Detect which cell encompasses the target text, then output its [x, y] center coordinate. 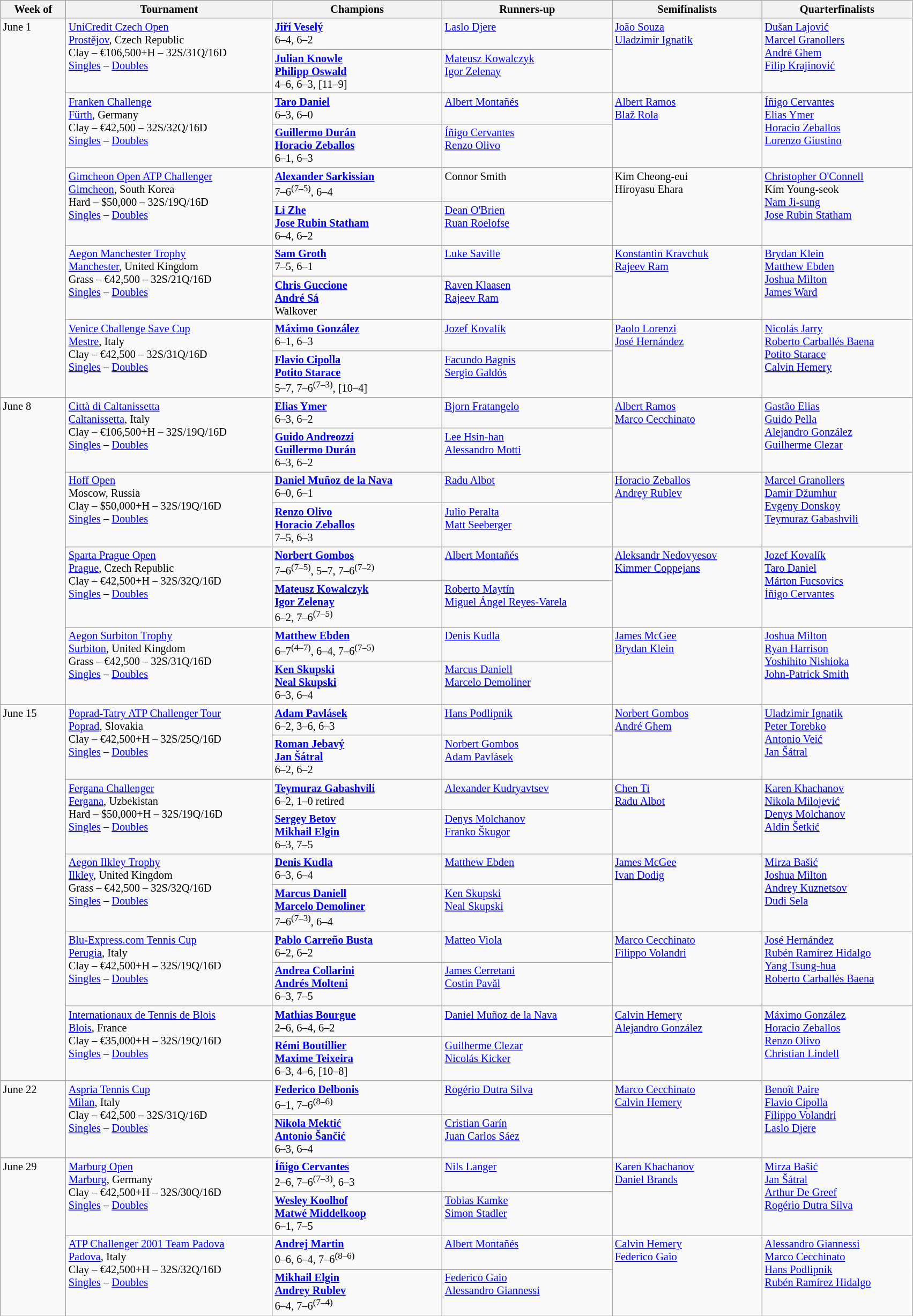
Aegon Surbiton TrophySurbiton, United Kingdom Grass – €42,500 – 32S/31Q/16DSingles – Doubles [169, 666]
Máximo González Horacio Zeballos Renzo Olivo Christian Lindell [837, 1043]
Íñigo Cervantes Renzo Olivo [528, 146]
Renzo Olivo Horacio Zeballos 7–5, 6–3 [357, 525]
Week of [33, 9]
Norbert Gombos 7–6(7–5), 5–7, 7–6(7–2) [357, 564]
James McGee Brydan Klein [687, 666]
UniCredit Czech OpenProstějov, Czech Republic Clay – €106,500+H – 32S/31Q/16DSingles – Doubles [169, 56]
Lee Hsin-han Alessandro Motti [528, 450]
Federico Gaio Alessandro Giannessi [528, 1292]
Alessandro Giannessi Marco Cecchinato Hans Podlipnik Rubén Ramírez Hidalgo [837, 1275]
Marburg OpenMarburg, Germany Clay – €42,500+H – 32S/30Q/16DSingles – Doubles [169, 1197]
Luke Saville [528, 260]
Guido Andreozzi Guillermo Durán 6–3, 6–2 [357, 450]
Jozef Kovalík [528, 335]
Jozef Kovalík Taro Daniel Márton Fucsovics Íñigo Cervantes [837, 587]
Teymuraz Gabashvili6–2, 1–0 retired [357, 795]
Jiří Veselý6–4, 6–2 [357, 34]
Venice Challenge Save CupMestre, Italy Clay – €42,500 – 32S/31Q/16DSingles – Doubles [169, 359]
Marco Cecchinato Calvin Hemery [687, 1119]
Marco Cecchinato Filippo Volandri [687, 969]
Fergana ChallengerFergana, Uzbekistan Hard – $50,000+H – 32S/19Q/16DSingles – Doubles [169, 817]
Andrea Collarini Andrés Molteni 6–3, 7–5 [357, 984]
Calvin Hemery Federico Gaio [687, 1275]
Wesley Koolhof Matwé Middelkoop6–1, 7–5 [357, 1214]
Radu Albot [528, 487]
Gimcheon Open ATP ChallengerGimcheon, South Korea Hard – $50,000 – 32S/19Q/16DSingles – Doubles [169, 207]
June 8 [33, 551]
Federico Delbonis 6–1, 7–6(8–6) [357, 1097]
Elias Ymer 6–3, 6–2 [357, 413]
Champions [357, 9]
Sergey Betov Mikhail Elgin6–3, 7–5 [357, 832]
Nils Langer [528, 1175]
Matteo Viola [528, 947]
Chris Guccione André Sá Walkover [357, 298]
Christopher O'Connell Kim Young-seok Nam Ji-sung Jose Rubin Statham [837, 207]
Aleksandr Nedovyesov Kimmer Coppejans [687, 587]
Adam Pavlásek6–2, 3–6, 6–3 [357, 720]
Karen Khachanov Daniel Brands [687, 1197]
Tournament [169, 9]
Norbert Gombos André Ghem [687, 742]
James Cerretani Costin Pavăl [528, 984]
Laslo Djere [528, 34]
Città di CaltanissettaCaltanissetta, Italy Clay – €106,500+H – 32S/19Q/16DSingles – Doubles [169, 434]
Internationaux de Tennis de BloisBlois, France Clay – €35,000+H – 32S/19Q/16DSingles – Doubles [169, 1043]
Denys Molchanov Franko Škugor [528, 832]
Roman Jebavý Jan Šátral6–2, 6–2 [357, 757]
Bjorn Fratangelo [528, 413]
Franken ChallengeFürth, Germany Clay – €42,500 – 32S/32Q/16DSingles – Doubles [169, 130]
Tobias Kamke Simon Stadler [528, 1214]
Mateusz Kowalczyk Igor Zelenay [528, 71]
José Hernández Rubén Ramírez Hidalgo Yang Tsung-hua Roberto Carballés Baena [837, 969]
Dušan Lajović Marcel Granollers André Ghem Filip Krajinović [837, 56]
Alexander Sarkissian7–6(7–5), 6–4 [357, 184]
Andrej Martin0–6, 6–4, 7–6(8–6) [357, 1252]
Albert Ramos Blaž Rola [687, 130]
Karen Khachanov Nikola Milojević Denys Molchanov Aldin Šetkić [837, 817]
Connor Smith [528, 184]
Horacio Zeballos Andrey Rublev [687, 509]
Cristian Garín Juan Carlos Sáez [528, 1136]
Julian Knowle Philipp Oswald4–6, 6–3, [11–9] [357, 71]
Kim Cheong-eui Hiroyasu Ehara [687, 207]
João Souza Uladzimir Ignatik [687, 56]
Li Zhe Jose Rubin Statham6–4, 6–2 [357, 223]
Chen Ti Radu Albot [687, 817]
Daniel Muñoz de la Nava [528, 1021]
Pablo Carreño Busta 6–2, 6–2 [357, 947]
Quarterfinalists [837, 9]
Julio Peralta Matt Seeberger [528, 525]
June 1 [33, 208]
Marcel Granollers Damir Džumhur Evgeny Donskoy Teymuraz Gabashvili [837, 509]
Mateusz Kowalczyk Igor Zelenay 6–2, 7–6(7–5) [357, 603]
June 15 [33, 892]
Blu-Express.com Tennis CupPerugia, Italy Clay – €42,500+H – 32S/19Q/16DSingles – Doubles [169, 969]
Aspria Tennis CupMilan, Italy Clay – €42,500 – 32S/31Q/16DSingles – Doubles [169, 1119]
June 22 [33, 1119]
Marcus Daniell Marcelo Demoliner [528, 683]
Flavio Cipolla Potito Starace 5–7, 7–6(7–3), [10–4] [357, 374]
Máximo González6–1, 6–3 [357, 335]
Taro Daniel6–3, 6–0 [357, 108]
Mikhail Elgin Andrey Rublev6–4, 7–6(7–4) [357, 1292]
Alexander Kudryavtsev [528, 795]
Benoît Paire Flavio Cipolla Filippo Volandri Laslo Djere [837, 1119]
Joshua Milton Ryan Harrison Yoshihito Nishioka John-Patrick Smith [837, 666]
Calvin Hemery Alejandro González [687, 1043]
Aegon Ilkley TrophyIlkley, United Kingdom Grass – €42,500 – 32S/32Q/16DSingles – Doubles [169, 893]
Hoff OpenMoscow, Russia Clay – $50,000+H – 32S/19Q/16DSingles – Doubles [169, 509]
Paolo Lorenzi José Hernández [687, 359]
Runners-up [528, 9]
Denis Kudla [528, 644]
June 29 [33, 1237]
Sparta Prague OpenPrague, Czech Republic Clay – €42,500+H – 32S/32Q/16DSingles – Doubles [169, 587]
Denis Kudla6–3, 6–4 [357, 869]
Mathias Bourgue 2–6, 6–4, 6–2 [357, 1021]
Mirza Bašić Jan Šátral Arthur De Greef Rogério Dutra Silva [837, 1197]
Brydan Klein Matthew Ebden Joshua Milton James Ward [837, 282]
ATP Challenger 2001 Team PadovaPadova, Italy Clay – €42,500+H – 32S/32Q/16DSingles – Doubles [169, 1275]
Raven Klaasen Rajeev Ram [528, 298]
Aegon Manchester TrophyManchester, United Kingdom Grass – €42,500 – 32S/21Q/16DSingles – Doubles [169, 282]
Íñigo Cervantes2–6, 7–6(7–3), 6–3 [357, 1175]
Nikola Mektić Antonio Šančić 6–3, 6–4 [357, 1136]
Matthew Ebden 6–7(4–7), 6–4, 7–6(7–5) [357, 644]
Uladzimir Ignatik Peter Torebko Antonio Veić Jan Šátral [837, 742]
Facundo Bagnis Sergio Galdós [528, 374]
Gastão Elias Guido Pella Alejandro González Guilherme Clezar [837, 434]
Poprad-Tatry ATP Challenger TourPoprad, Slovakia Clay – €42,500+H – 32S/25Q/16DSingles – Doubles [169, 742]
Rogério Dutra Silva [528, 1097]
Konstantin Kravchuk Rajeev Ram [687, 282]
Guilherme Clezar Nicolás Kicker [528, 1058]
Norbert Gombos Adam Pavlásek [528, 757]
Albert Ramos Marco Cecchinato [687, 434]
Ken Skupski Neal Skupski 6–3, 6–4 [357, 683]
Dean O'Brien Ruan Roelofse [528, 223]
Matthew Ebden [528, 869]
Marcus Daniell Marcelo Demoliner7–6(7–3), 6–4 [357, 908]
Nicolás Jarry Roberto Carballés Baena Potito Starace Calvin Hemery [837, 359]
Ken Skupski Neal Skupski [528, 908]
Íñigo Cervantes Elias Ymer Horacio Zeballos Lorenzo Giustino [837, 130]
Daniel Muñoz de la Nava 6–0, 6–1 [357, 487]
Semifinalists [687, 9]
Hans Podlipnik [528, 720]
Roberto Maytín Miguel Ángel Reyes-Varela [528, 603]
Rémi Boutillier Maxime Teixeira 6–3, 4–6, [10–8] [357, 1058]
Mirza Bašić Joshua Milton Andrey Kuznetsov Dudi Sela [837, 893]
James McGee Ivan Dodig [687, 893]
Sam Groth7–5, 6–1 [357, 260]
Guillermo Durán Horacio Zeballos6–1, 6–3 [357, 146]
